Pinpoint the cell where the given text exists, returning its [X, Y] midpoint coordinate. 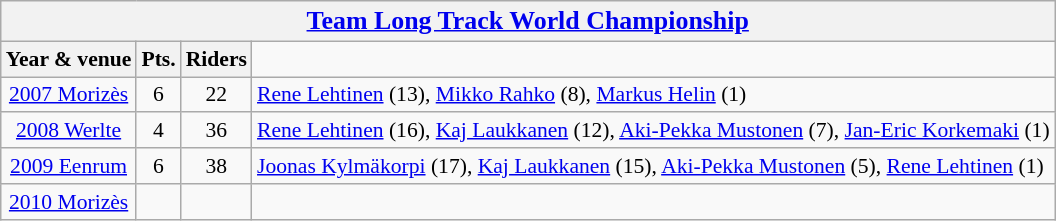
22 [216, 95]
38 [216, 166]
Joonas Kylmäkorpi (17), Kaj Laukkanen (15), Aki-Pekka Mustonen (5), Rene Lehtinen (1) [654, 166]
2010 Morizès [69, 202]
Rene Lehtinen (13), Mikko Rahko (8), Markus Helin (1) [654, 95]
Team Long Track World Championship [528, 21]
Riders [216, 59]
2007 Morizès [69, 95]
36 [216, 131]
2008 Werlte [69, 131]
2009 Eenrum [69, 166]
4 [158, 131]
Year & venue [69, 59]
Pts. [158, 59]
Rene Lehtinen (16), Kaj Laukkanen (12), Aki-Pekka Mustonen (7), Jan-Eric Korkemaki (1) [654, 131]
